Return [X, Y] of the center of cell containing provided text 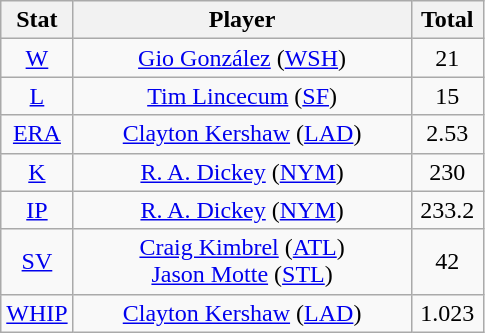
WHIP [37, 313]
15 [447, 96]
K [37, 172]
21 [447, 58]
Tim Lincecum (SF) [242, 96]
Player [242, 20]
233.2 [447, 210]
W [37, 58]
Gio González (WSH) [242, 58]
42 [447, 262]
2.53 [447, 134]
SV [37, 262]
Stat [37, 20]
1.023 [447, 313]
L [37, 96]
ERA [37, 134]
230 [447, 172]
IP [37, 210]
Craig Kimbrel (ATL)Jason Motte (STL) [242, 262]
Total [447, 20]
